Provide the (x, y) coordinate of the cell's center where the given text is located.  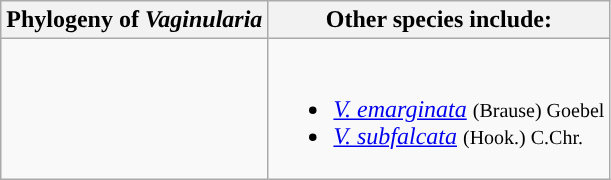
Phylogeny of Vaginularia (134, 20)
Other species include: (439, 20)
V. emarginata (Brause) GoebelV. subfalcata (Hook.) C.Chr. (439, 109)
